Detect which cell encompasses the target text, then output its [X, Y] center coordinate. 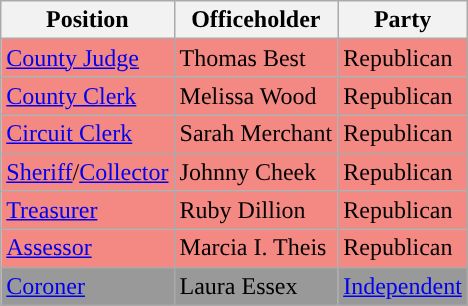
Johnny Cheek [256, 172]
Sarah Merchant [256, 134]
Independent [403, 286]
Laura Essex [256, 286]
County Judge [88, 58]
Circuit Clerk [88, 134]
Party [403, 20]
Assessor [88, 248]
Officeholder [256, 20]
Thomas Best [256, 58]
Marcia I. Theis [256, 248]
Coroner [88, 286]
Position [88, 20]
Ruby Dillion [256, 210]
Sheriff/Collector [88, 172]
Melissa Wood [256, 96]
County Clerk [88, 96]
Treasurer [88, 210]
